Scan for the cell matching the given text and deliver its (X, Y) coordinate at center. 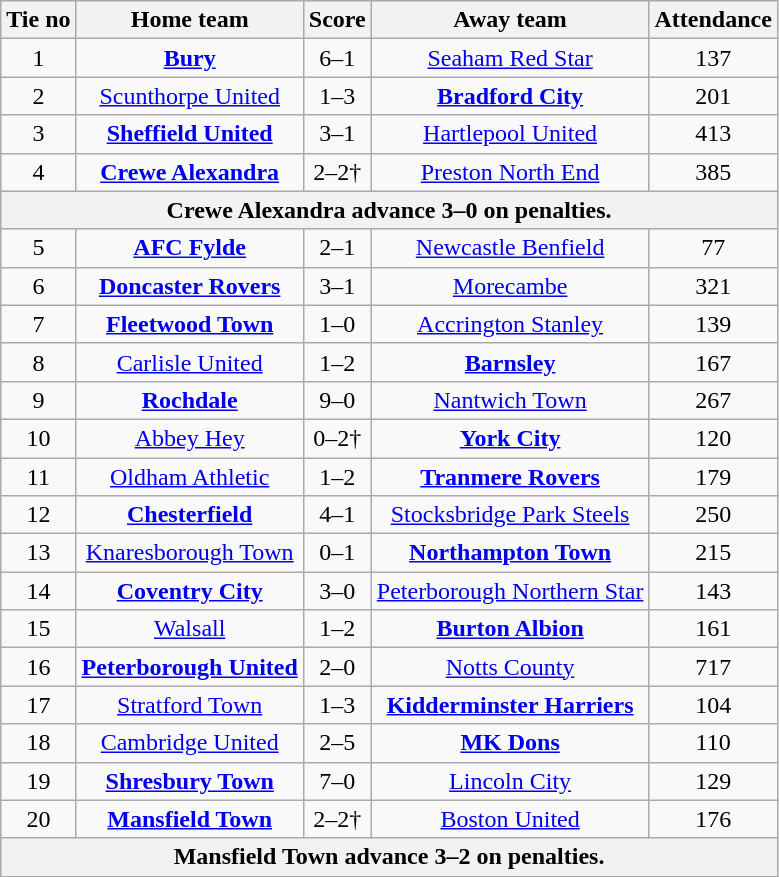
12 (38, 515)
4 (38, 172)
Doncaster Rovers (190, 286)
7–0 (337, 781)
14 (38, 591)
2 (38, 96)
120 (713, 438)
2–1 (337, 248)
1 (38, 58)
Carlisle United (190, 362)
167 (713, 362)
143 (713, 591)
10 (38, 438)
Nantwich Town (510, 400)
201 (713, 96)
1–0 (337, 324)
77 (713, 248)
Away team (510, 20)
York City (510, 438)
Northampton Town (510, 553)
385 (713, 172)
Scunthorpe United (190, 96)
0–2† (337, 438)
Crewe Alexandra (190, 172)
104 (713, 705)
137 (713, 58)
8 (38, 362)
Notts County (510, 667)
717 (713, 667)
413 (713, 134)
Preston North End (510, 172)
Barnsley (510, 362)
Peterborough United (190, 667)
AFC Fylde (190, 248)
3 (38, 134)
Newcastle Benfield (510, 248)
Bradford City (510, 96)
7 (38, 324)
19 (38, 781)
267 (713, 400)
Morecambe (510, 286)
4–1 (337, 515)
Score (337, 20)
2–5 (337, 743)
13 (38, 553)
Shresbury Town (190, 781)
MK Dons (510, 743)
Accrington Stanley (510, 324)
Abbey Hey (190, 438)
110 (713, 743)
179 (713, 477)
Chesterfield (190, 515)
Boston United (510, 819)
Tie no (38, 20)
Mansfield Town (190, 819)
Walsall (190, 629)
6 (38, 286)
6–1 (337, 58)
9 (38, 400)
Bury (190, 58)
321 (713, 286)
Stratford Town (190, 705)
Rochdale (190, 400)
215 (713, 553)
Cambridge United (190, 743)
Seaham Red Star (510, 58)
Oldham Athletic (190, 477)
0–1 (337, 553)
Coventry City (190, 591)
Home team (190, 20)
20 (38, 819)
16 (38, 667)
Burton Albion (510, 629)
139 (713, 324)
Attendance (713, 20)
Tranmere Rovers (510, 477)
17 (38, 705)
2–0 (337, 667)
11 (38, 477)
129 (713, 781)
15 (38, 629)
250 (713, 515)
3–0 (337, 591)
Hartlepool United (510, 134)
Knaresborough Town (190, 553)
Lincoln City (510, 781)
Kidderminster Harriers (510, 705)
Sheffield United (190, 134)
Crewe Alexandra advance 3–0 on penalties. (390, 210)
Stocksbridge Park Steels (510, 515)
5 (38, 248)
Peterborough Northern Star (510, 591)
161 (713, 629)
9–0 (337, 400)
18 (38, 743)
Fleetwood Town (190, 324)
Mansfield Town advance 3–2 on penalties. (390, 857)
176 (713, 819)
